Extract the (X, Y) coordinate from the center of the cell holding the provided text.  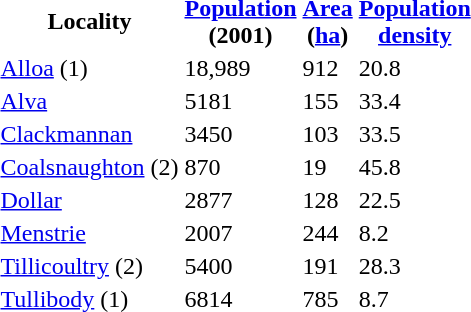
5400 (240, 266)
870 (240, 167)
2007 (240, 233)
18,989 (240, 68)
19 (328, 167)
912 (328, 68)
103 (328, 134)
128 (328, 200)
191 (328, 266)
244 (328, 233)
2877 (240, 200)
5181 (240, 101)
155 (328, 101)
3450 (240, 134)
